Detect which cell encompasses the target text, then output its (X, Y) center coordinate. 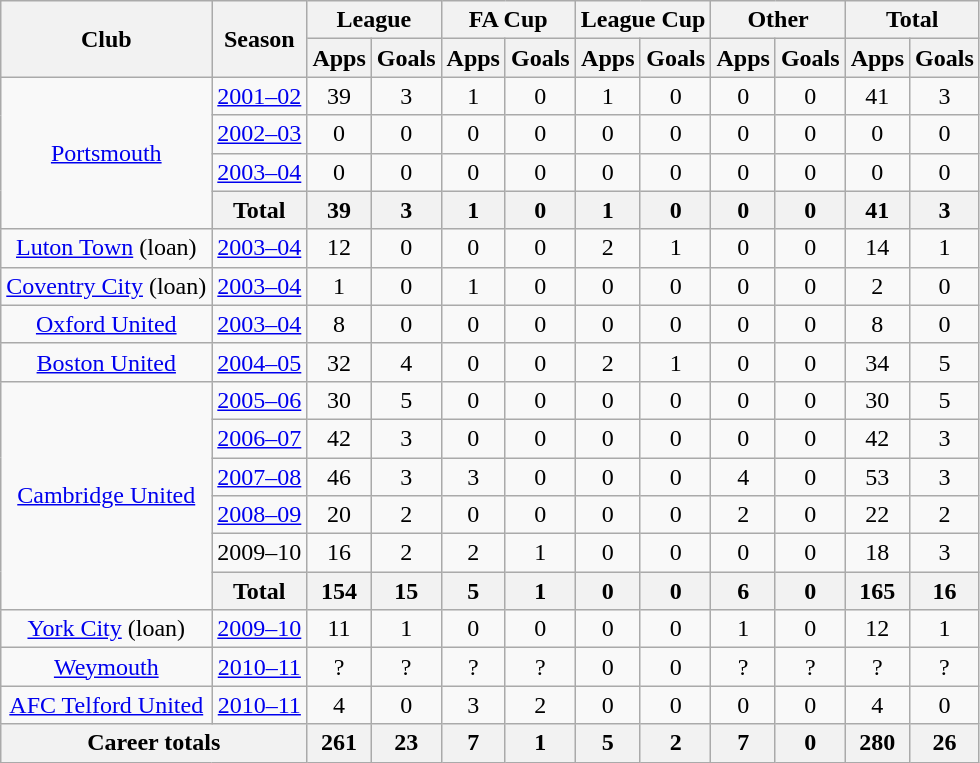
53 (877, 477)
34 (877, 362)
18 (877, 553)
23 (406, 743)
26 (945, 743)
14 (877, 248)
AFC Telford United (106, 705)
20 (339, 515)
FA Cup (508, 20)
League (374, 20)
Oxford United (106, 324)
165 (877, 591)
Portsmouth (106, 153)
2006–07 (260, 438)
2002–03 (260, 134)
11 (339, 629)
22 (877, 515)
46 (339, 477)
280 (877, 743)
2005–06 (260, 400)
261 (339, 743)
Coventry City (loan) (106, 286)
Other (778, 20)
2007–08 (260, 477)
2001–02 (260, 96)
2004–05 (260, 362)
32 (339, 362)
154 (339, 591)
Club (106, 39)
Career totals (154, 743)
League Cup (643, 20)
Cambridge United (106, 495)
York City (loan) (106, 629)
15 (406, 591)
Boston United (106, 362)
Season (260, 39)
6 (743, 591)
Luton Town (loan) (106, 248)
2008–09 (260, 515)
Weymouth (106, 667)
